Output the (X, Y) coordinate of the center of the cell containing the given text.  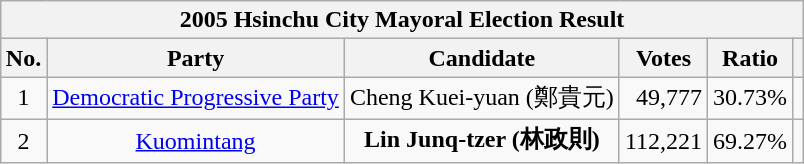
Cheng Kuei-yuan (鄭貴元) (482, 98)
Kuomintang (196, 140)
Candidate (482, 58)
30.73% (750, 98)
2 (23, 140)
1 (23, 98)
69.27% (750, 140)
Lin Junq-tzer (林政則) (482, 140)
Ratio (750, 58)
Votes (663, 58)
112,221 (663, 140)
Party (196, 58)
49,777 (663, 98)
Democratic Progressive Party (196, 98)
No. (23, 58)
2005 Hsinchu City Mayoral Election Result (402, 20)
